Capture the cell that displays the provided text and extract its [x, y] central coordinate. 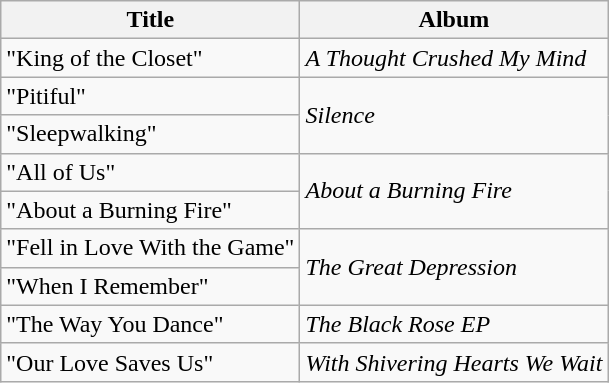
"Pitiful" [150, 96]
Title [150, 20]
A Thought Crushed My Mind [454, 58]
"All of Us" [150, 172]
"About a Burning Fire" [150, 210]
About a Burning Fire [454, 191]
"The Way You Dance" [150, 324]
"When I Remember" [150, 286]
"Sleepwalking" [150, 134]
"Our Love Saves Us" [150, 362]
"King of the Closet" [150, 58]
With Shivering Hearts We Wait [454, 362]
The Black Rose EP [454, 324]
Silence [454, 115]
"Fell in Love With the Game" [150, 248]
The Great Depression [454, 267]
Album [454, 20]
